Output the (X, Y) coordinate of the center of the cell containing the given text.  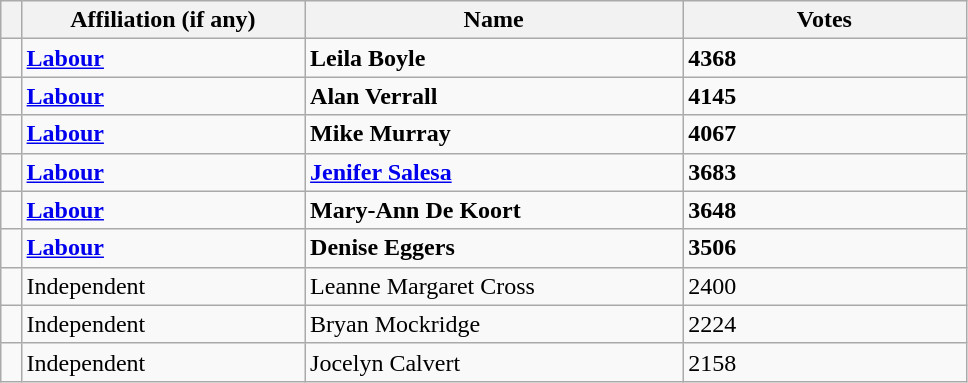
Denise Eggers (494, 248)
4067 (825, 134)
Jenifer Salesa (494, 172)
Leanne Margaret Cross (494, 286)
2400 (825, 286)
Mary-Ann De Koort (494, 210)
2158 (825, 362)
Name (494, 20)
2224 (825, 324)
Alan Verrall (494, 96)
3506 (825, 248)
3648 (825, 210)
Jocelyn Calvert (494, 362)
Votes (825, 20)
Mike Murray (494, 134)
3683 (825, 172)
Leila Boyle (494, 58)
Affiliation (if any) (163, 20)
4368 (825, 58)
Bryan Mockridge (494, 324)
4145 (825, 96)
